Return [X, Y] of the center of cell containing provided text 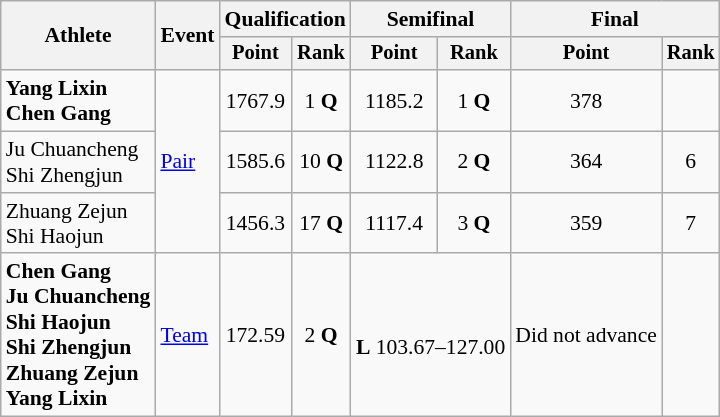
17 Q [321, 224]
364 [586, 162]
Chen GangJu ChuanchengShi HaojunShi ZhengjunZhuang ZejunYang Lixin [78, 336]
378 [586, 100]
10 Q [321, 162]
Qualification [286, 19]
172.59 [256, 336]
6 [691, 162]
1122.8 [394, 162]
Did not advance [586, 336]
1185.2 [394, 100]
359 [586, 224]
Ju ChuanchengShi Zhengjun [78, 162]
Final [614, 19]
Athlete [78, 36]
1585.6 [256, 162]
Semifinal [430, 19]
L 103.67–127.00 [430, 336]
Event [187, 36]
Pair [187, 162]
1117.4 [394, 224]
Zhuang ZejunShi Haojun [78, 224]
Yang LixinChen Gang [78, 100]
3 Q [474, 224]
1767.9 [256, 100]
7 [691, 224]
Team [187, 336]
1456.3 [256, 224]
